Search for the cell housing the specified text and yield its (X, Y) center coordinate. 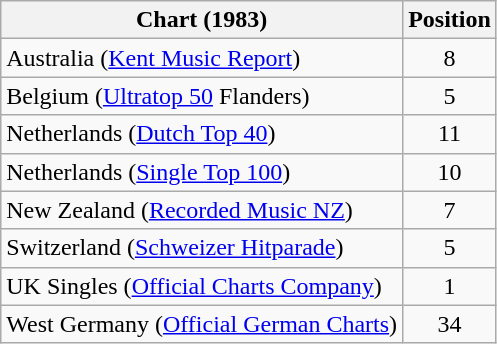
7 (450, 210)
New Zealand (Recorded Music NZ) (202, 210)
Netherlands (Dutch Top 40) (202, 134)
Australia (Kent Music Report) (202, 58)
Belgium (Ultratop 50 Flanders) (202, 96)
UK Singles (Official Charts Company) (202, 286)
Switzerland (Schweizer Hitparade) (202, 248)
11 (450, 134)
8 (450, 58)
West Germany (Official German Charts) (202, 324)
Position (450, 20)
34 (450, 324)
Chart (1983) (202, 20)
1 (450, 286)
10 (450, 172)
Netherlands (Single Top 100) (202, 172)
